Return (x, y) of the center of cell containing provided text 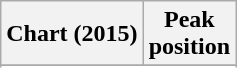
Chart (2015) (72, 34)
Peakposition (189, 34)
